Extract the (x, y) coordinate from the center of the cell holding the provided text.  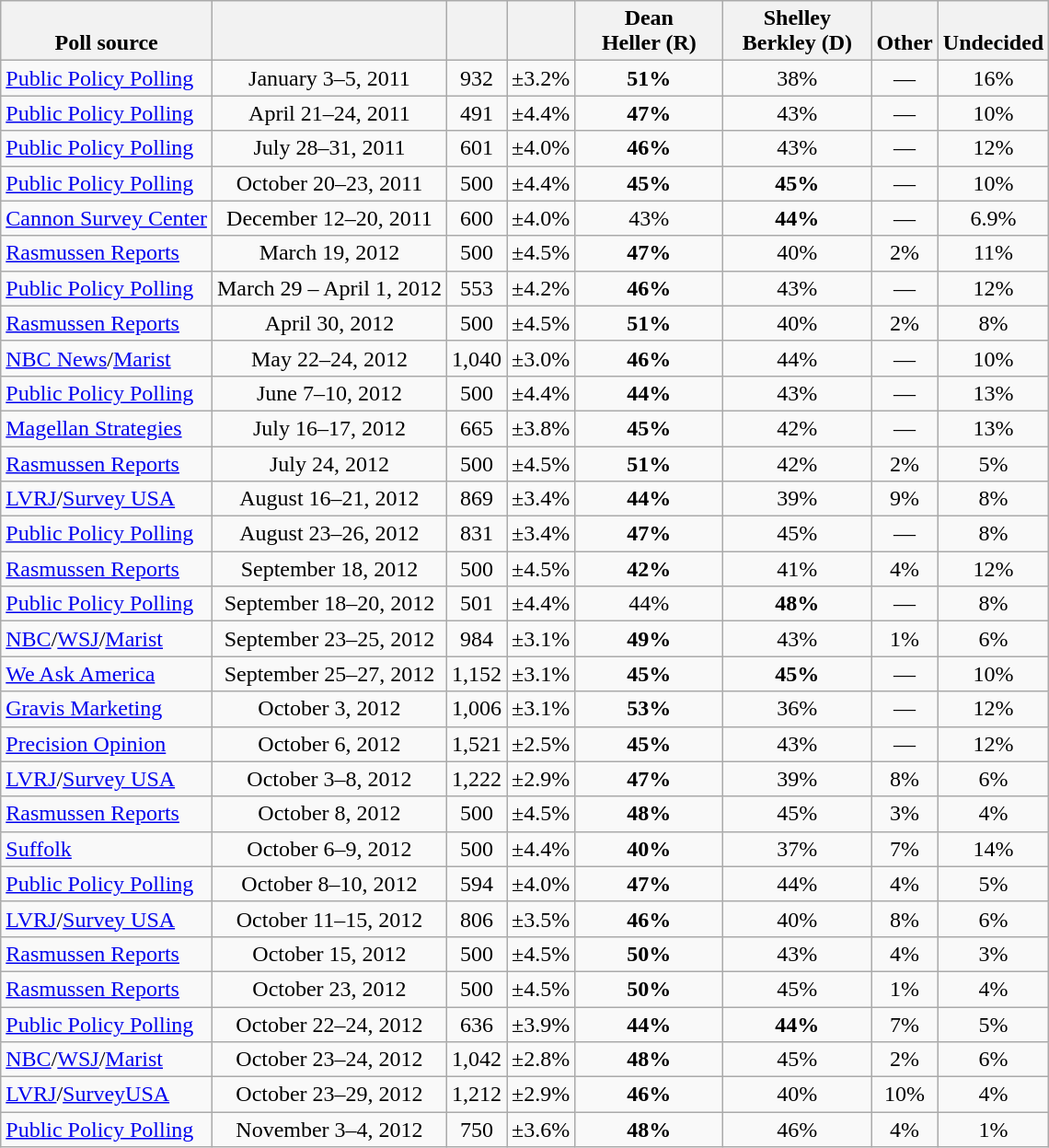
July 16–17, 2012 (329, 428)
±3.8% (541, 428)
49% (650, 639)
October 22–24, 2012 (329, 1025)
October 23, 2012 (329, 989)
September 18, 2012 (329, 569)
July 28–31, 2011 (329, 148)
38% (797, 78)
1,042 (477, 1060)
ShelleyBerkley (D) (797, 31)
Undecided (993, 31)
September 25–27, 2012 (329, 674)
October 6, 2012 (329, 744)
December 12–20, 2011 (329, 218)
October 6–9, 2012 (329, 849)
11% (993, 253)
August 16–21, 2012 (329, 499)
491 (477, 113)
June 7–10, 2012 (329, 393)
October 8–10, 2012 (329, 884)
Suffolk (107, 849)
9% (905, 499)
41% (797, 569)
±3.2% (541, 78)
DeanHeller (R) (650, 31)
April 30, 2012 (329, 323)
Poll source (107, 31)
January 3–5, 2011 (329, 78)
16% (993, 78)
October 15, 2012 (329, 954)
March 29 – April 1, 2012 (329, 288)
1,040 (477, 358)
We Ask America (107, 674)
October 23–29, 2012 (329, 1095)
750 (477, 1130)
May 22–24, 2012 (329, 358)
36% (797, 709)
6.9% (993, 218)
1,521 (477, 744)
1,212 (477, 1095)
Gravis Marketing (107, 709)
665 (477, 428)
April 21–24, 2011 (329, 113)
594 (477, 884)
September 18–20, 2012 (329, 604)
869 (477, 499)
August 23–26, 2012 (329, 534)
37% (797, 849)
600 (477, 218)
984 (477, 639)
±4.2% (541, 288)
601 (477, 148)
October 8, 2012 (329, 814)
October 20–23, 2011 (329, 183)
1,152 (477, 674)
October 11–15, 2012 (329, 919)
501 (477, 604)
October 23–24, 2012 (329, 1060)
636 (477, 1025)
Cannon Survey Center (107, 218)
932 (477, 78)
October 3–8, 2012 (329, 779)
831 (477, 534)
LVRJ/SurveyUSA (107, 1095)
±2.8% (541, 1060)
806 (477, 919)
±2.5% (541, 744)
1,222 (477, 779)
March 19, 2012 (329, 253)
53% (650, 709)
Magellan Strategies (107, 428)
±3.9% (541, 1025)
±3.6% (541, 1130)
Other (905, 31)
July 24, 2012 (329, 463)
November 3–4, 2012 (329, 1130)
±3.5% (541, 919)
1,006 (477, 709)
±3.0% (541, 358)
September 23–25, 2012 (329, 639)
Precision Opinion (107, 744)
553 (477, 288)
NBC News/Marist (107, 358)
October 3, 2012 (329, 709)
14% (993, 849)
